Output the (x, y) coordinate of the center of the cell containing the given text.  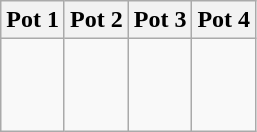
Pot 1 (33, 20)
Pot 3 (160, 20)
Pot 4 (224, 20)
Pot 2 (96, 20)
